Find where the given text appears and provide that cell's center as [x, y] coordinate. 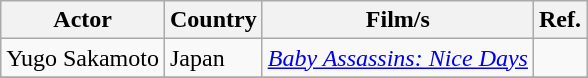
Baby Assassins: Nice Days [398, 58]
Country [213, 20]
Ref. [560, 20]
Japan [213, 58]
Yugo Sakamoto [83, 58]
Actor [83, 20]
Film/s [398, 20]
